Find where the given text appears and provide that cell's center as (X, Y) coordinate. 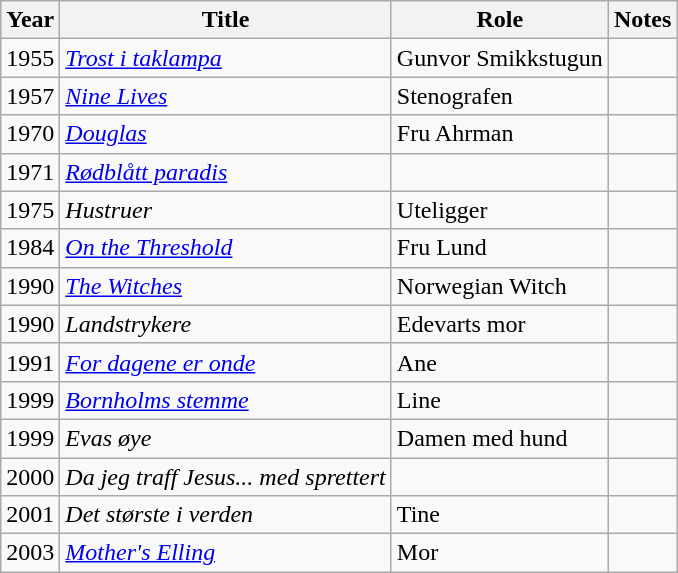
1955 (30, 58)
Stenografen (500, 96)
Fru Lund (500, 248)
The Witches (226, 286)
2000 (30, 477)
1971 (30, 172)
Edevarts mor (500, 324)
Tine (500, 515)
Line (500, 400)
1975 (30, 210)
Det største i verden (226, 515)
Fru Ahrman (500, 134)
Trost i taklampa (226, 58)
Mother's Elling (226, 553)
Bornholms stemme (226, 400)
Norwegian Witch (500, 286)
2001 (30, 515)
Da jeg traff Jesus... med sprettert (226, 477)
1991 (30, 362)
Mor (500, 553)
2003 (30, 553)
Damen med hund (500, 438)
Evas øye (226, 438)
Ane (500, 362)
Hustruer (226, 210)
Landstrykere (226, 324)
Role (500, 20)
On the Threshold (226, 248)
Notes (642, 20)
Title (226, 20)
Rødblått paradis (226, 172)
Uteligger (500, 210)
Douglas (226, 134)
Year (30, 20)
1957 (30, 96)
Gunvor Smikkstugun (500, 58)
1970 (30, 134)
For dagene er onde (226, 362)
1984 (30, 248)
Nine Lives (226, 96)
